Pinpoint the cell where the given text exists, returning its [X, Y] midpoint coordinate. 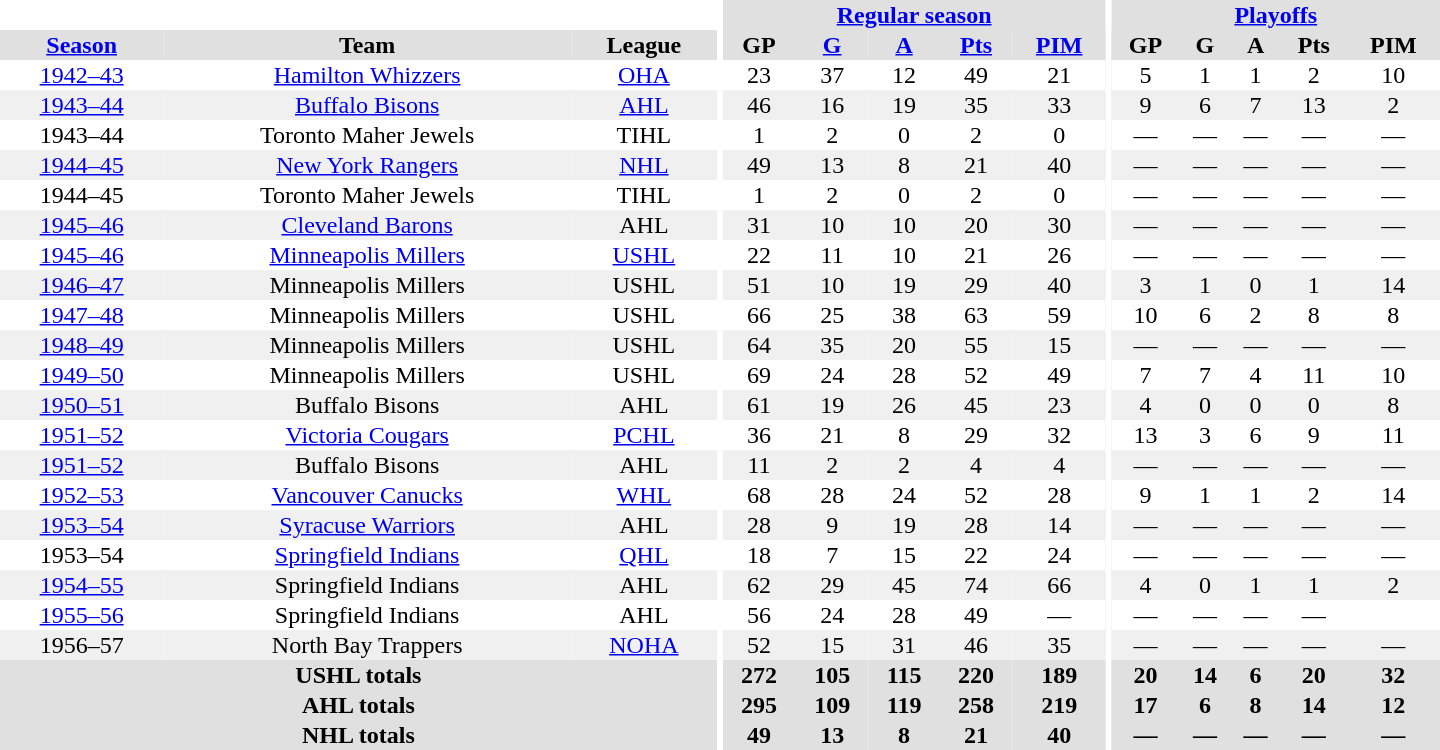
56 [758, 615]
5 [1145, 75]
WHL [644, 495]
30 [1060, 225]
Season [82, 45]
Team [367, 45]
League [644, 45]
Vancouver Canucks [367, 495]
61 [758, 405]
55 [976, 345]
119 [904, 705]
1946–47 [82, 285]
1956–57 [82, 645]
1949–50 [82, 375]
74 [976, 585]
189 [1060, 675]
33 [1060, 105]
258 [976, 705]
17 [1145, 705]
1950–51 [82, 405]
109 [832, 705]
New York Rangers [367, 165]
295 [758, 705]
PCHL [644, 435]
Playoffs [1276, 15]
59 [1060, 315]
18 [758, 555]
AHL totals [358, 705]
25 [832, 315]
1948–49 [82, 345]
51 [758, 285]
1955–56 [82, 615]
OHA [644, 75]
64 [758, 345]
Victoria Cougars [367, 435]
272 [758, 675]
220 [976, 675]
62 [758, 585]
1942–43 [82, 75]
NHL totals [358, 735]
1947–48 [82, 315]
North Bay Trappers [367, 645]
16 [832, 105]
115 [904, 675]
Hamilton Whizzers [367, 75]
1952–53 [82, 495]
36 [758, 435]
219 [1060, 705]
37 [832, 75]
69 [758, 375]
Regular season [914, 15]
Cleveland Barons [367, 225]
NOHA [644, 645]
NHL [644, 165]
USHL totals [358, 675]
38 [904, 315]
Syracuse Warriors [367, 525]
63 [976, 315]
68 [758, 495]
QHL [644, 555]
105 [832, 675]
1954–55 [82, 585]
